Detect which cell encompasses the target text, then output its [x, y] center coordinate. 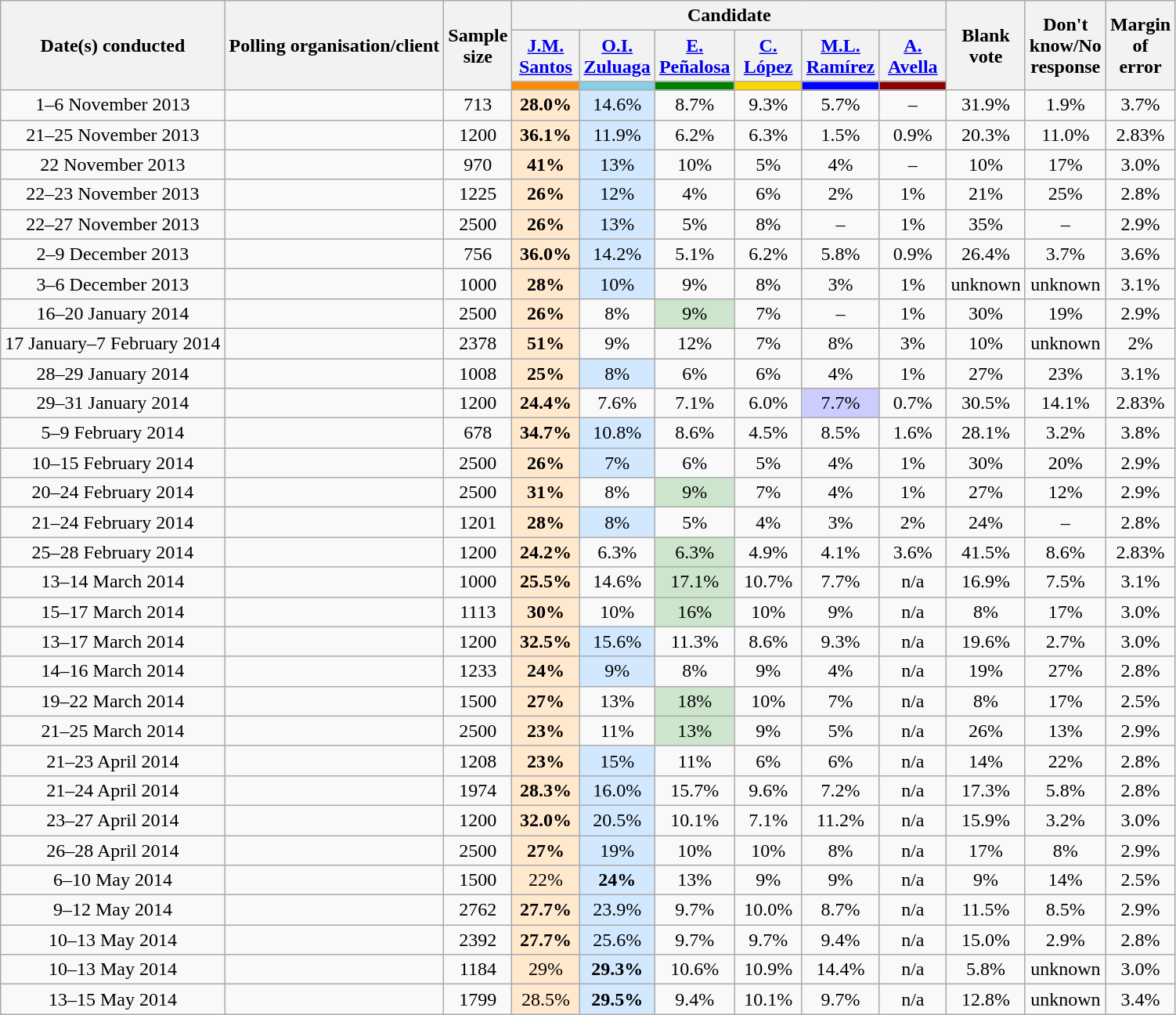
15.6% [617, 641]
970 [478, 164]
3.8% [1140, 433]
1.5% [841, 135]
4.1% [841, 552]
25.6% [617, 940]
10.8% [617, 433]
15% [617, 760]
10.7% [768, 582]
10.0% [768, 910]
36.0% [546, 254]
22 November 2013 [113, 164]
1113 [478, 612]
28.3% [546, 790]
22–23 November 2013 [113, 194]
5.7% [841, 105]
21–25 November 2013 [113, 135]
4.5% [768, 433]
41.5% [986, 552]
1184 [478, 970]
28.5% [546, 999]
23–27 April 2014 [113, 820]
2392 [478, 940]
13–17 March 2014 [113, 641]
15.0% [986, 940]
2378 [478, 343]
25–28 February 2014 [113, 552]
10.6% [694, 970]
29–31 January 2014 [113, 403]
16.9% [986, 582]
18% [694, 701]
7.2% [841, 790]
15–17 March 2014 [113, 612]
5.1% [694, 254]
24.4% [546, 403]
2.7% [1065, 641]
19.6% [986, 641]
20–24 February 2014 [113, 493]
6–10 May 2014 [113, 880]
C. López [768, 56]
Sample size [478, 45]
A. Avella [913, 56]
1201 [478, 522]
Date(s) conducted [113, 45]
0.7% [913, 403]
31.9% [986, 105]
1233 [478, 671]
Polling organisation/client [334, 45]
13–14 March 2014 [113, 582]
Margin of error [1140, 45]
9.6% [768, 790]
E. Peñalosa [694, 56]
36.1% [546, 135]
J.M. Santos [546, 56]
51% [546, 343]
O.I. Zuluaga [617, 56]
41% [546, 164]
11.9% [617, 135]
713 [478, 105]
11.0% [1065, 135]
7.6% [617, 403]
29.5% [617, 999]
11.5% [986, 910]
2–9 December 2013 [113, 254]
13–15 May 2014 [113, 999]
3.4% [1140, 999]
3–6 December 2013 [113, 284]
14–16 March 2014 [113, 671]
30.5% [986, 403]
32.5% [546, 641]
22–27 November 2013 [113, 224]
12.8% [986, 999]
17.1% [694, 582]
1799 [478, 999]
15.9% [986, 820]
21–25 March 2014 [113, 731]
17.3% [986, 790]
34.7% [546, 433]
16% [694, 612]
20.3% [986, 135]
19–22 March 2014 [113, 701]
23.9% [617, 910]
678 [478, 433]
21–24 February 2014 [113, 522]
1.6% [913, 433]
15.7% [694, 790]
10.9% [768, 970]
1225 [478, 194]
35% [986, 224]
2762 [478, 910]
11.2% [841, 820]
26.4% [986, 254]
21–23 April 2014 [113, 760]
756 [478, 254]
9–12 May 2014 [113, 910]
25.5% [546, 582]
5–9 February 2014 [113, 433]
Don't know/No response [1065, 45]
1.9% [1065, 105]
20.5% [617, 820]
10–15 February 2014 [113, 463]
21–24 April 2014 [113, 790]
28.1% [986, 433]
11.3% [694, 641]
29% [546, 970]
17 January–7 February 2014 [113, 343]
1–6 November 2013 [113, 105]
20% [1065, 463]
Blank vote [986, 45]
31% [546, 493]
21% [986, 194]
1208 [478, 760]
24.2% [546, 552]
16.0% [617, 790]
29.3% [617, 970]
26–28 April 2014 [113, 850]
6.0% [768, 403]
1008 [478, 374]
14.1% [1065, 403]
14.4% [841, 970]
16–20 January 2014 [113, 313]
14.2% [617, 254]
4.9% [768, 552]
M.L. Ramírez [841, 56]
1974 [478, 790]
28.0% [546, 105]
28–29 January 2014 [113, 374]
32.0% [546, 820]
7.5% [1065, 582]
Candidate [730, 16]
